Determine the [X, Y] coordinate at the center of the cell enclosing the given text.  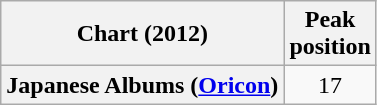
17 [330, 85]
Chart (2012) [142, 34]
Peak position [330, 34]
Japanese Albums (Oricon) [142, 85]
